For the text-containing cell, return its midpoint in [X, Y] coordinate format. 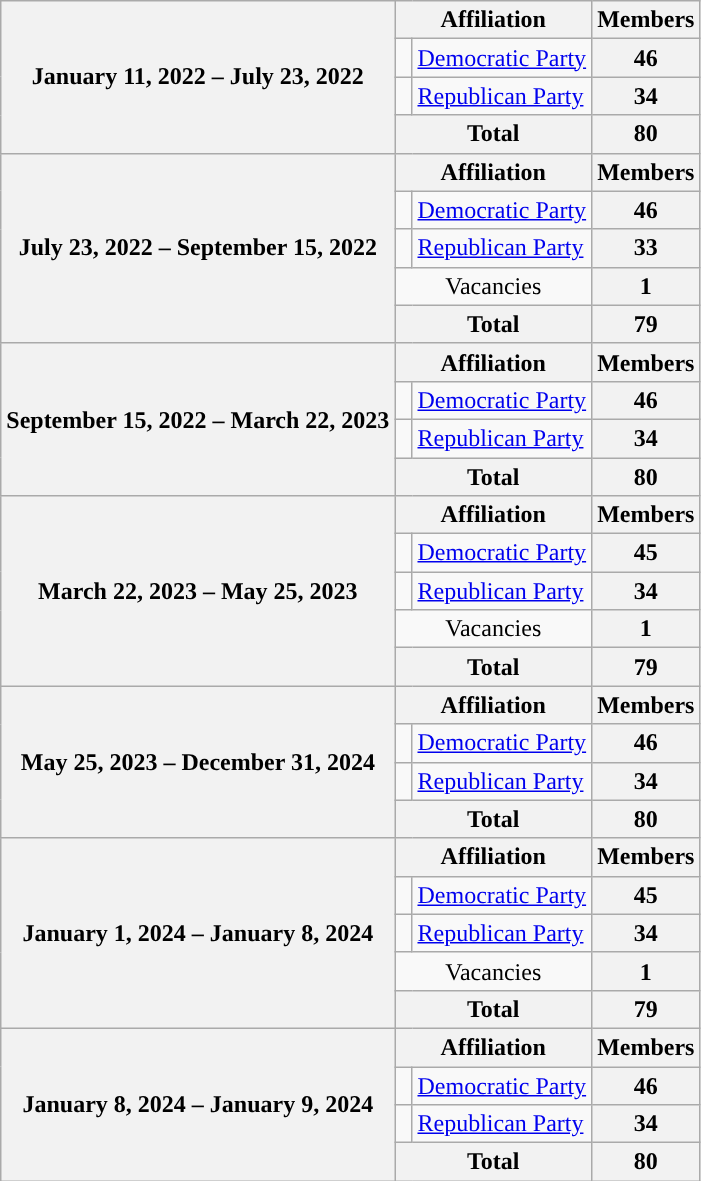
January 8, 2024 – January 9, 2024 [198, 1104]
January 1, 2024 – January 8, 2024 [198, 933]
March 22, 2023 – May 25, 2023 [198, 591]
January 11, 2022 – July 23, 2022 [198, 77]
33 [646, 248]
July 23, 2022 – September 15, 2022 [198, 248]
May 25, 2023 – December 31, 2024 [198, 762]
September 15, 2022 – March 22, 2023 [198, 419]
